For the text-containing cell, return its midpoint in (X, Y) coordinate format. 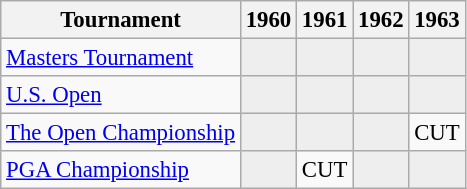
U.S. Open (121, 95)
1963 (437, 20)
Tournament (121, 20)
1962 (381, 20)
1961 (325, 20)
PGA Championship (121, 170)
Masters Tournament (121, 58)
1960 (268, 20)
The Open Championship (121, 133)
